Output the [x, y] coordinate of the center of the cell containing the given text.  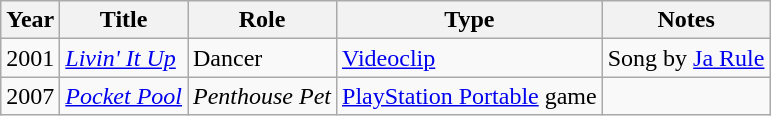
2007 [30, 96]
Year [30, 20]
Role [262, 20]
Dancer [262, 58]
Videoclip [470, 58]
Type [470, 20]
Penthouse Pet [262, 96]
Title [124, 20]
Pocket Pool [124, 96]
Livin' It Up [124, 58]
Song by Ja Rule [686, 58]
2001 [30, 58]
PlayStation Portable game [470, 96]
Notes [686, 20]
